Locate the cell with the specified text and output its (X, Y) center coordinate. 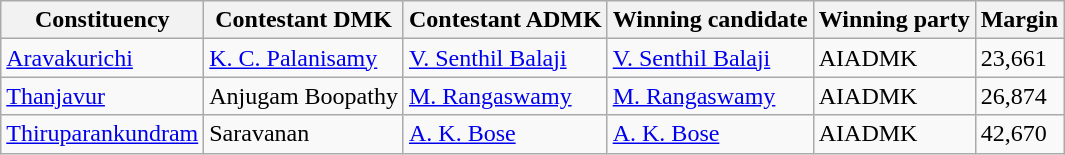
Contestant ADMK (505, 20)
42,670 (1019, 134)
K. C. Palanisamy (304, 58)
26,874 (1019, 96)
Winning candidate (710, 20)
Winning party (894, 20)
Thiruparankundram (102, 134)
Aravakurichi (102, 58)
Thanjavur (102, 96)
Contestant DMK (304, 20)
Margin (1019, 20)
23,661 (1019, 58)
Constituency (102, 20)
Anjugam Boopathy (304, 96)
Saravanan (304, 134)
